Scan for the cell matching the given text and deliver its (x, y) coordinate at center. 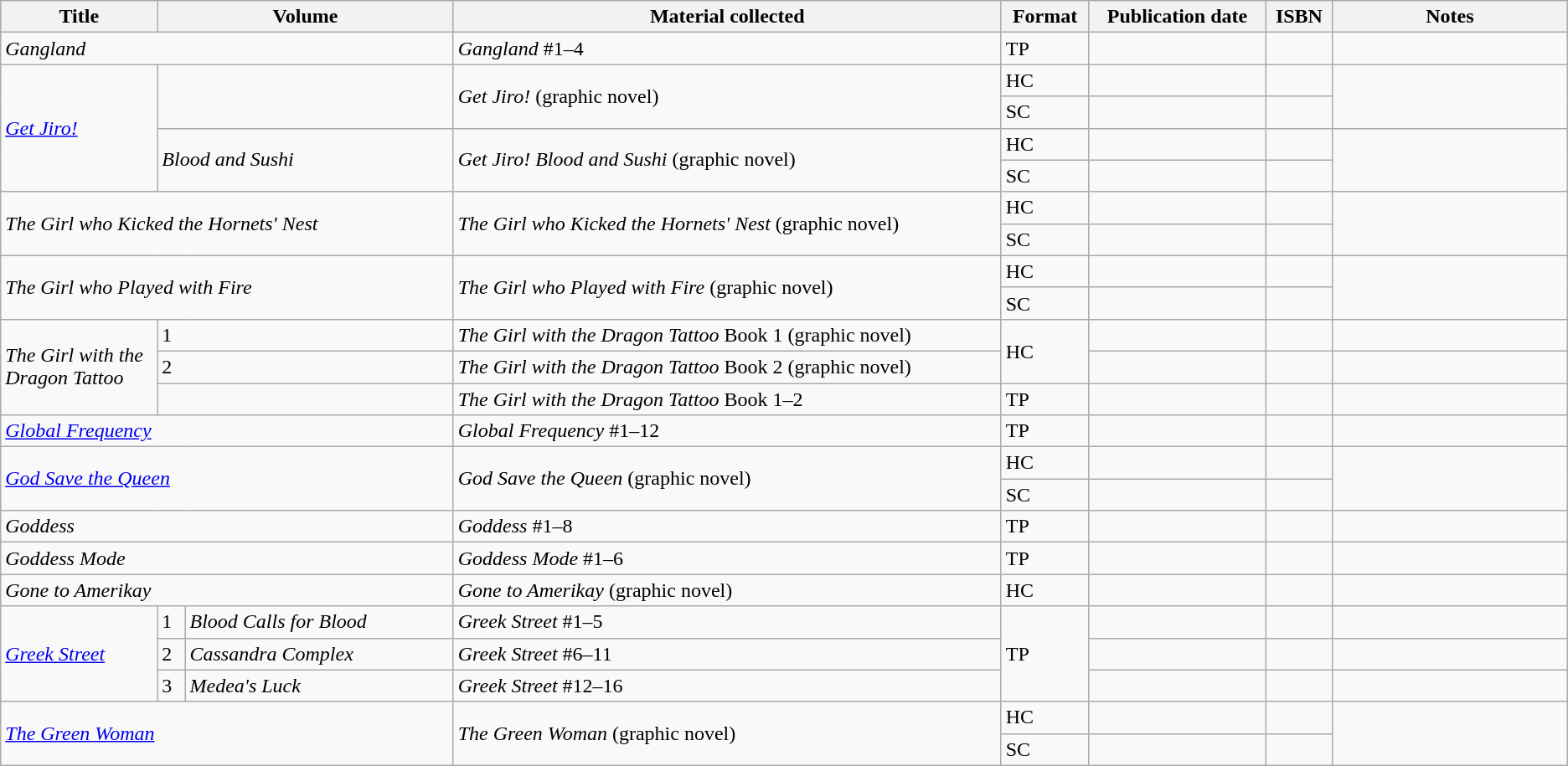
Cassandra Complex (319, 654)
Gangland #1–4 (727, 49)
Get Jiro! (graphic novel) (727, 96)
Blood and Sushi (305, 160)
Volume (305, 17)
The Girl with the Dragon Tattoo Book 1–2 (727, 399)
Greek Street #1–5 (727, 622)
Gangland (227, 49)
Goddess #1–8 (727, 527)
Get Jiro! Blood and Sushi (graphic novel) (727, 160)
Goddess Mode (227, 558)
The Green Woman (graphic novel) (727, 733)
Get Jiro! (79, 128)
Goddess Mode #1–6 (727, 558)
The Girl who Kicked the Hornets' Nest (227, 224)
Global Frequency #1–12 (727, 431)
Gone to Amerikay (227, 590)
Format (1045, 17)
The Green Woman (227, 733)
God Save the Queen (graphic novel) (727, 479)
Gone to Amerikay (graphic novel) (727, 590)
The Girl with the Dragon Tattoo Book 1 (graphic novel) (727, 335)
The Girl who Played with Fire (graphic novel) (727, 287)
Medea's Luck (319, 686)
ISBN (1299, 17)
God Save the Queen (227, 479)
Blood Calls for Blood (319, 622)
3 (171, 686)
Greek Street #6–11 (727, 654)
The Girl with the Dragon Tattoo (79, 367)
Goddess (227, 527)
Notes (1451, 17)
Publication date (1178, 17)
The Girl who Played with Fire (227, 287)
Greek Street (79, 654)
Title (79, 17)
Material collected (727, 17)
Global Frequency (227, 431)
Greek Street #12–16 (727, 686)
The Girl who Kicked the Hornets' Nest (graphic novel) (727, 224)
The Girl with the Dragon Tattoo Book 2 (graphic novel) (727, 367)
